Capture the cell that displays the provided text and extract its [x, y] central coordinate. 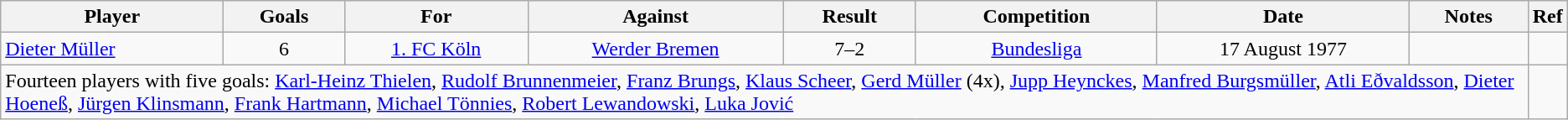
Werder Bremen [655, 49]
Against [655, 17]
Bundesliga [1036, 49]
Date [1283, 17]
7–2 [849, 49]
Ref [1548, 17]
17 August 1977 [1283, 49]
For [436, 17]
Result [849, 17]
6 [284, 49]
Goals [284, 17]
Player [112, 17]
1. FC Köln [436, 49]
Dieter Müller [112, 49]
Competition [1036, 17]
Notes [1468, 17]
